Detect which cell encompasses the target text, then output its (X, Y) center coordinate. 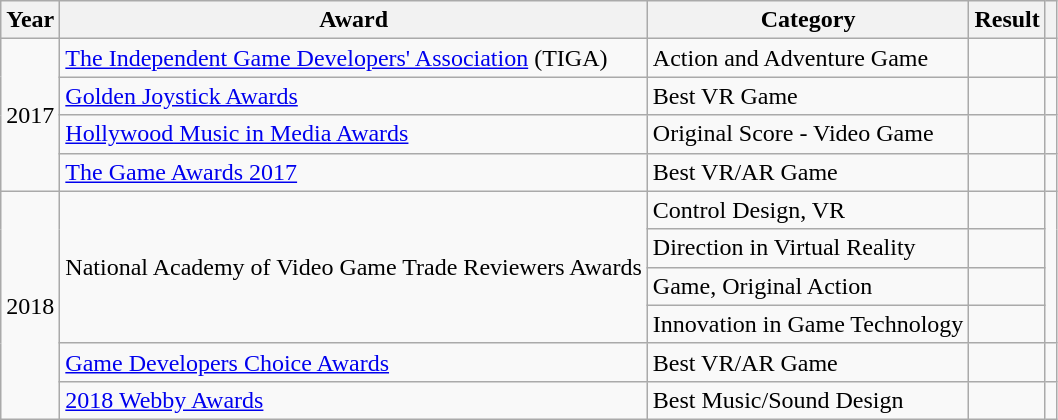
Action and Adventure Game (808, 58)
Hollywood Music in Media Awards (354, 134)
Direction in Virtual Reality (808, 248)
Result (1007, 20)
Golden Joystick Awards (354, 96)
Game Developers Choice Awards (354, 362)
2017 (30, 115)
Original Score - Video Game (808, 134)
National Academy of Video Game Trade Reviewers Awards (354, 267)
Best VR Game (808, 96)
2018 (30, 305)
Year (30, 20)
Control Design, VR (808, 210)
The Independent Game Developers' Association (TIGA) (354, 58)
Innovation in Game Technology (808, 324)
Game, Original Action (808, 286)
2018 Webby Awards (354, 400)
Category (808, 20)
Best Music/Sound Design (808, 400)
The Game Awards 2017 (354, 172)
Award (354, 20)
